Determine the (X, Y) coordinate at the center of the cell enclosing the given text.  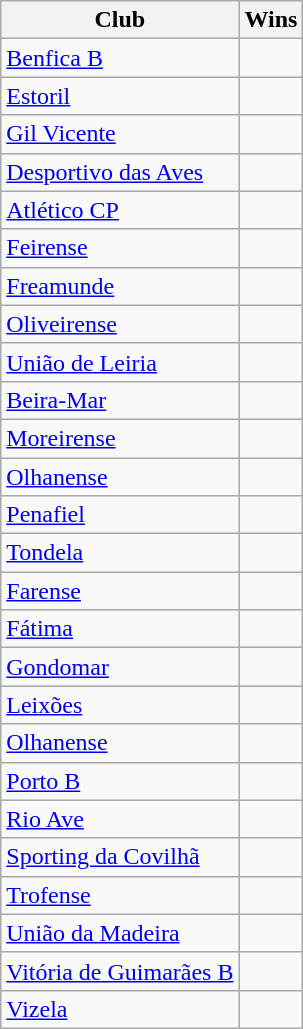
Gondomar (120, 667)
Rio Ave (120, 819)
Moreirense (120, 438)
Farense (120, 591)
Freamunde (120, 286)
Vitória de Guimarães B (120, 971)
Wins (271, 20)
Gil Vicente (120, 134)
Porto B (120, 781)
Feirense (120, 248)
Oliveirense (120, 324)
Trofense (120, 895)
Estoril (120, 96)
Sporting da Covilhã (120, 857)
Penafiel (120, 515)
Fátima (120, 629)
Beira-Mar (120, 400)
União de Leiria (120, 362)
Leixões (120, 705)
Desportivo das Aves (120, 172)
União da Madeira (120, 933)
Tondela (120, 553)
Atlético CP (120, 210)
Vizela (120, 1009)
Benfica B (120, 58)
Club (120, 20)
